Determine the (x, y) coordinate at the center of the cell enclosing the given text.  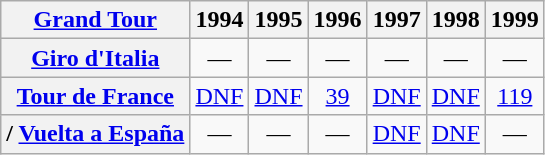
Grand Tour (96, 20)
1995 (278, 20)
1994 (220, 20)
Tour de France (96, 96)
1996 (338, 20)
1999 (514, 20)
1997 (396, 20)
39 (338, 96)
1998 (456, 20)
119 (514, 96)
Giro d'Italia (96, 58)
/ Vuelta a España (96, 134)
